Return the [x, y] coordinate for the center point of the cell that contains the specified text.  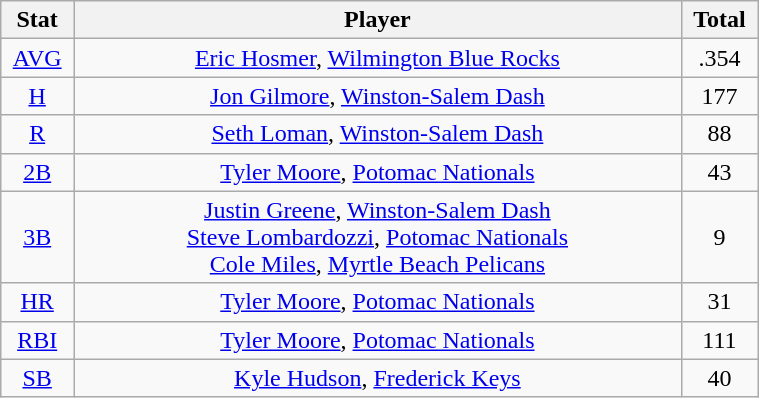
Seth Loman, Winston-Salem Dash [378, 134]
31 [719, 302]
Justin Greene, Winston-Salem Dash Steve Lombardozzi, Potomac Nationals Cole Miles, Myrtle Beach Pelicans [378, 237]
111 [719, 340]
RBI [38, 340]
Player [378, 20]
AVG [38, 58]
Kyle Hudson, Frederick Keys [378, 378]
Total [719, 20]
.354 [719, 58]
HR [38, 302]
SB [38, 378]
88 [719, 134]
40 [719, 378]
9 [719, 237]
43 [719, 172]
2B [38, 172]
R [38, 134]
Stat [38, 20]
Eric Hosmer, Wilmington Blue Rocks [378, 58]
Jon Gilmore, Winston-Salem Dash [378, 96]
177 [719, 96]
3B [38, 237]
H [38, 96]
